Detect which cell encompasses the target text, then output its (x, y) center coordinate. 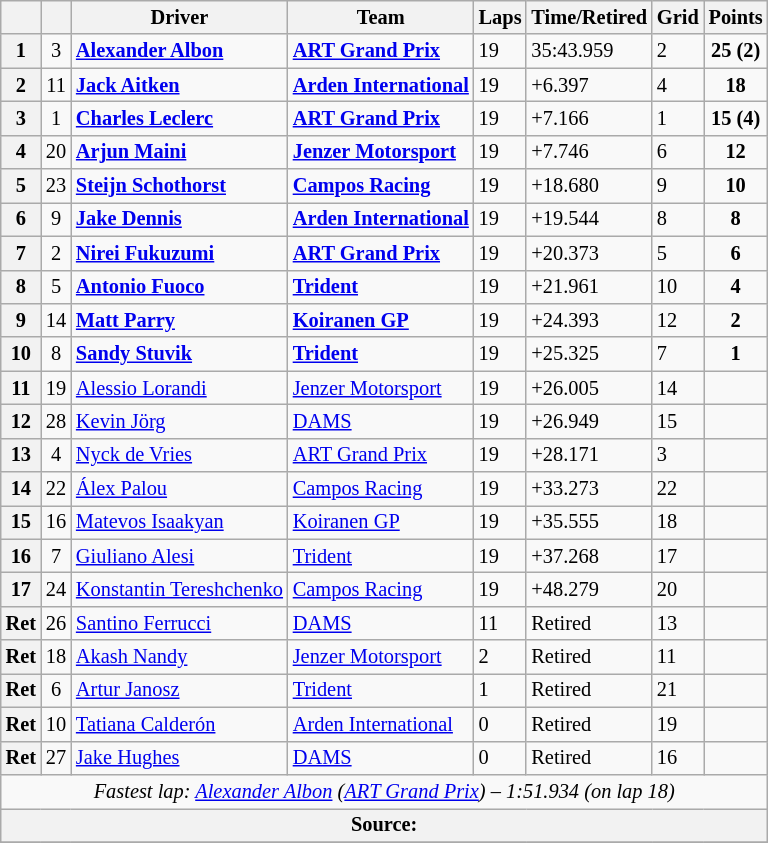
Fastest lap: Alexander Albon (ART Grand Prix) – 1:51.934 (on lap 18) (384, 791)
Matevos Isaakyan (180, 522)
+35.555 (589, 522)
24 (56, 589)
Konstantin Tereshchenko (180, 589)
Driver (180, 17)
23 (56, 186)
Points (736, 17)
Team (381, 17)
Charles Leclerc (180, 118)
21 (678, 690)
+7.166 (589, 118)
Nyck de Vries (180, 455)
27 (56, 758)
+19.544 (589, 219)
+48.279 (589, 589)
Álex Palou (180, 489)
Arjun Maini (180, 152)
Santino Ferrucci (180, 623)
+25.325 (589, 354)
+21.961 (589, 287)
+37.268 (589, 556)
Akash Nandy (180, 657)
Artur Janosz (180, 690)
Jack Aitken (180, 85)
+28.171 (589, 455)
Laps (500, 17)
+33.273 (589, 489)
Alexander Albon (180, 51)
+24.393 (589, 320)
28 (56, 421)
Jake Dennis (180, 219)
+20.373 (589, 253)
+26.005 (589, 388)
25 (2) (736, 51)
Steijn Schothorst (180, 186)
Source: (384, 825)
Time/Retired (589, 17)
+7.746 (589, 152)
Antonio Fuoco (180, 287)
+6.397 (589, 85)
Sandy Stuvik (180, 354)
Grid (678, 17)
+18.680 (589, 186)
15 (4) (736, 118)
+26.949 (589, 421)
Matt Parry (180, 320)
Alessio Lorandi (180, 388)
Jake Hughes (180, 758)
26 (56, 623)
Nirei Fukuzumi (180, 253)
Kevin Jörg (180, 421)
Tatiana Calderón (180, 724)
35:43.959 (589, 51)
Giuliano Alesi (180, 556)
